Scan for the cell matching the given text and deliver its [x, y] coordinate at center. 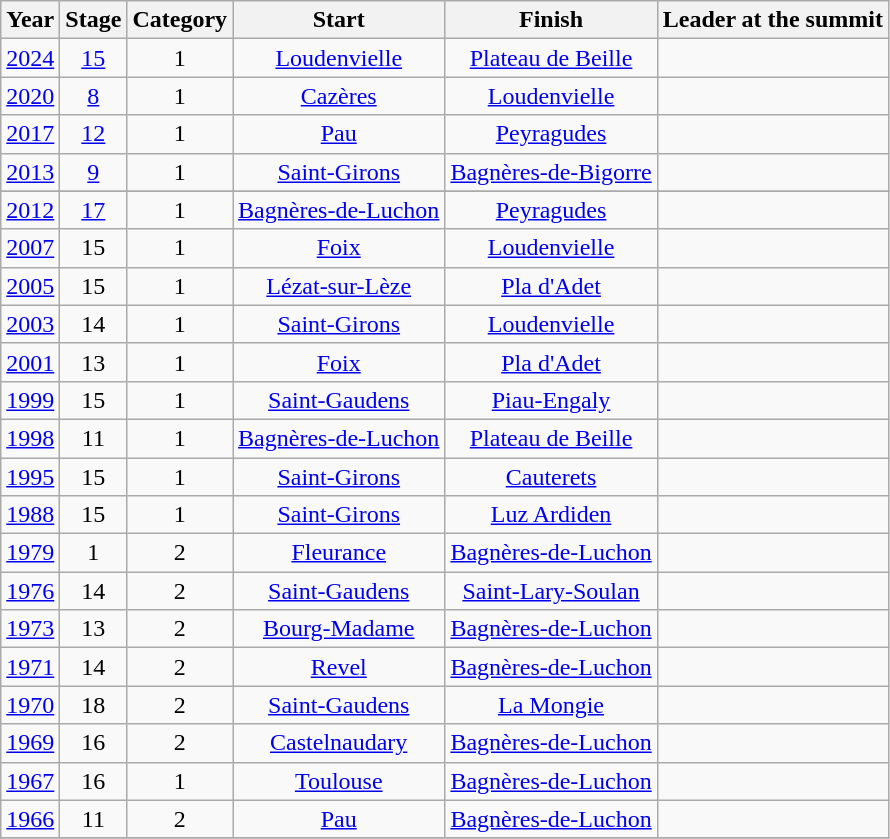
Cauterets [551, 477]
2003 [30, 324]
Leader at the summit [772, 20]
Revel [339, 667]
2013 [30, 172]
Start [339, 20]
Toulouse [339, 781]
1966 [30, 819]
18 [94, 705]
17 [94, 210]
Finish [551, 20]
1970 [30, 705]
Luz Ardiden [551, 515]
8 [94, 96]
Saint-Lary-Soulan [551, 591]
Year [30, 20]
1973 [30, 629]
2001 [30, 362]
2024 [30, 58]
2005 [30, 286]
12 [94, 134]
1969 [30, 743]
2020 [30, 96]
Stage [94, 20]
La Mongie [551, 705]
2017 [30, 134]
1979 [30, 553]
Castelnaudary [339, 743]
Fleurance [339, 553]
2007 [30, 248]
1998 [30, 438]
1988 [30, 515]
Bourg-Madame [339, 629]
1976 [30, 591]
Cazères [339, 96]
1971 [30, 667]
2012 [30, 210]
Piau-Engaly [551, 400]
1999 [30, 400]
1967 [30, 781]
9 [94, 172]
Category [180, 20]
Lézat-sur-Lèze [339, 286]
1995 [30, 477]
Bagnères-de-Bigorre [551, 172]
